Return [x, y] of the center of cell containing provided text 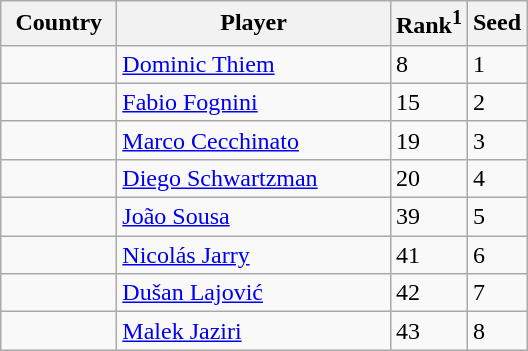
15 [428, 102]
7 [496, 293]
41 [428, 255]
João Sousa [254, 217]
6 [496, 255]
42 [428, 293]
2 [496, 102]
3 [496, 140]
39 [428, 217]
Dominic Thiem [254, 64]
Seed [496, 24]
1 [496, 64]
Rank1 [428, 24]
19 [428, 140]
5 [496, 217]
Marco Cecchinato [254, 140]
4 [496, 178]
Country [59, 24]
Diego Schwartzman [254, 178]
Dušan Lajović [254, 293]
Fabio Fognini [254, 102]
Player [254, 24]
Nicolás Jarry [254, 255]
20 [428, 178]
Malek Jaziri [254, 331]
43 [428, 331]
